Locate the cell with the specified text and output its (X, Y) center coordinate. 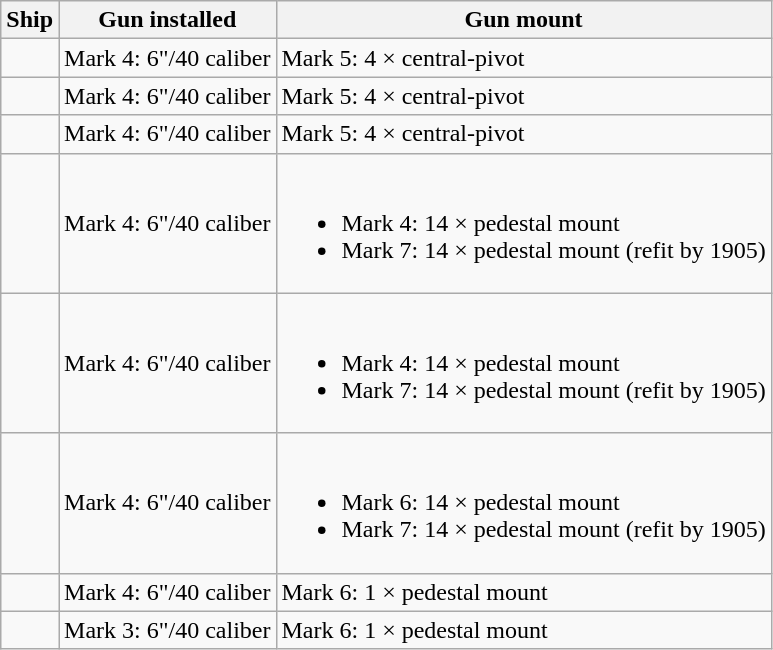
Mark 3: 6"/40 caliber (168, 630)
Mark 6: 14 × pedestal mountMark 7: 14 × pedestal mount (refit by 1905) (524, 503)
Gun installed (168, 20)
Ship (30, 20)
Gun mount (524, 20)
